Identify which cell holds the provided text, then report its [X, Y] central coordinate. 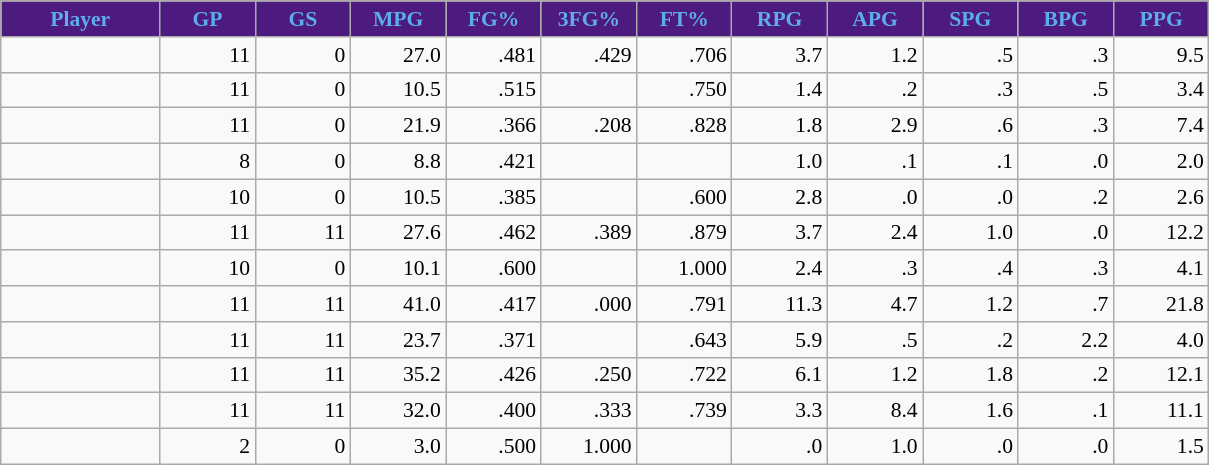
.706 [684, 55]
3.4 [1161, 90]
27.0 [398, 55]
27.6 [398, 233]
1.6 [970, 411]
21.8 [1161, 304]
Player [80, 19]
GP [208, 19]
.250 [588, 375]
7.4 [1161, 126]
SPG [970, 19]
2.2 [1066, 340]
4.7 [874, 304]
4.1 [1161, 269]
.208 [588, 126]
3.3 [780, 411]
41.0 [398, 304]
FG% [494, 19]
.385 [494, 197]
10.1 [398, 269]
35.2 [398, 375]
2.8 [780, 197]
8.8 [398, 162]
12.2 [1161, 233]
4.0 [1161, 340]
1.4 [780, 90]
.000 [588, 304]
.879 [684, 233]
FT% [684, 19]
11.3 [780, 304]
.6 [970, 126]
.7 [1066, 304]
.462 [494, 233]
.429 [588, 55]
.481 [494, 55]
8.4 [874, 411]
23.7 [398, 340]
9.5 [1161, 55]
.739 [684, 411]
.722 [684, 375]
2 [208, 447]
.828 [684, 126]
2.0 [1161, 162]
11.1 [1161, 411]
8 [208, 162]
.333 [588, 411]
.515 [494, 90]
.366 [494, 126]
.400 [494, 411]
.791 [684, 304]
.643 [684, 340]
3FG% [588, 19]
21.9 [398, 126]
RPG [780, 19]
5.9 [780, 340]
32.0 [398, 411]
.371 [494, 340]
APG [874, 19]
2.9 [874, 126]
.421 [494, 162]
.389 [588, 233]
2.6 [1161, 197]
6.1 [780, 375]
.426 [494, 375]
.500 [494, 447]
MPG [398, 19]
.417 [494, 304]
BPG [1066, 19]
GS [302, 19]
1.5 [1161, 447]
3.0 [398, 447]
12.1 [1161, 375]
.4 [970, 269]
.750 [684, 90]
PPG [1161, 19]
